Capture the cell that displays the provided text and extract its [x, y] central coordinate. 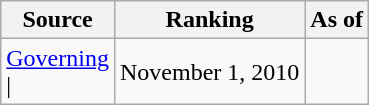
November 1, 2010 [209, 72]
As of [337, 20]
Source [58, 20]
Ranking [209, 20]
Governing| [58, 72]
